Return the (x, y) coordinate for the center point of the cell that contains the specified text.  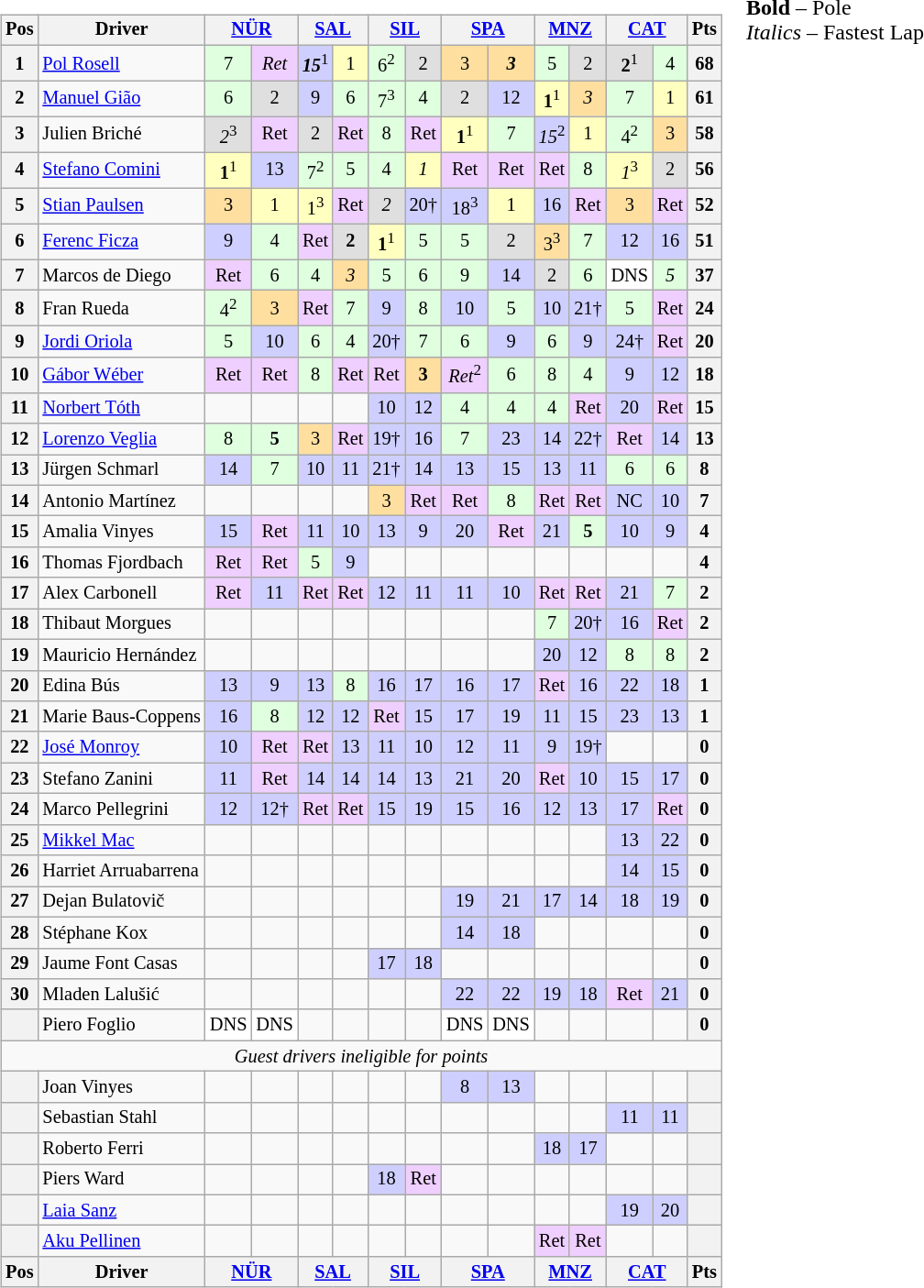
Ret2 (465, 374)
Thomas Fjordbach (121, 563)
12† (274, 809)
Jordi Oriola (121, 342)
30 (19, 995)
Stefano Comini (121, 171)
58 (704, 134)
183 (465, 205)
Lorenzo Veglia (121, 439)
Sebastian Stahl (121, 1117)
62 (386, 62)
José Monroy (121, 747)
28 (19, 932)
Dejan Bulatovič (121, 902)
Marie Baus-Coppens (121, 717)
Edina Bús (121, 686)
52 (704, 205)
Manuel Gião (121, 99)
Antonio Martínez (121, 501)
51 (704, 242)
73 (386, 99)
Guest drivers ineligible for points (361, 1056)
152 (552, 134)
Fran Rueda (121, 308)
22† (588, 439)
29 (19, 963)
Marcos de Diego (121, 275)
Julien Briché (121, 134)
26 (19, 871)
37 (704, 275)
Aku Pellinen (121, 1241)
Norbert Tóth (121, 408)
Mikkel Mac (121, 840)
Jürgen Schmarl (121, 470)
Mladen Lalušić (121, 995)
Alex Carbonell (121, 593)
Amalia Vinyes (121, 532)
68 (704, 62)
27 (19, 902)
Roberto Ferri (121, 1149)
Stefano Zanini (121, 778)
56 (704, 171)
Piero Foglio (121, 1025)
NC (630, 501)
Piers Ward (121, 1180)
61 (704, 99)
Thibaut Morgues (121, 624)
Ferenc Ficza (121, 242)
Harriet Arruabarrena (121, 871)
25 (19, 840)
Pol Rosell (121, 62)
Jaume Font Casas (121, 963)
72 (315, 171)
Joan Vinyes (121, 1087)
Laia Sanz (121, 1210)
Stian Paulsen (121, 205)
Stéphane Kox (121, 932)
Marco Pellegrini (121, 809)
Mauricio Hernández (121, 655)
33 (552, 242)
Gábor Wéber (121, 374)
24† (630, 342)
151 (315, 62)
